Detect which cell encompasses the target text, then output its [X, Y] center coordinate. 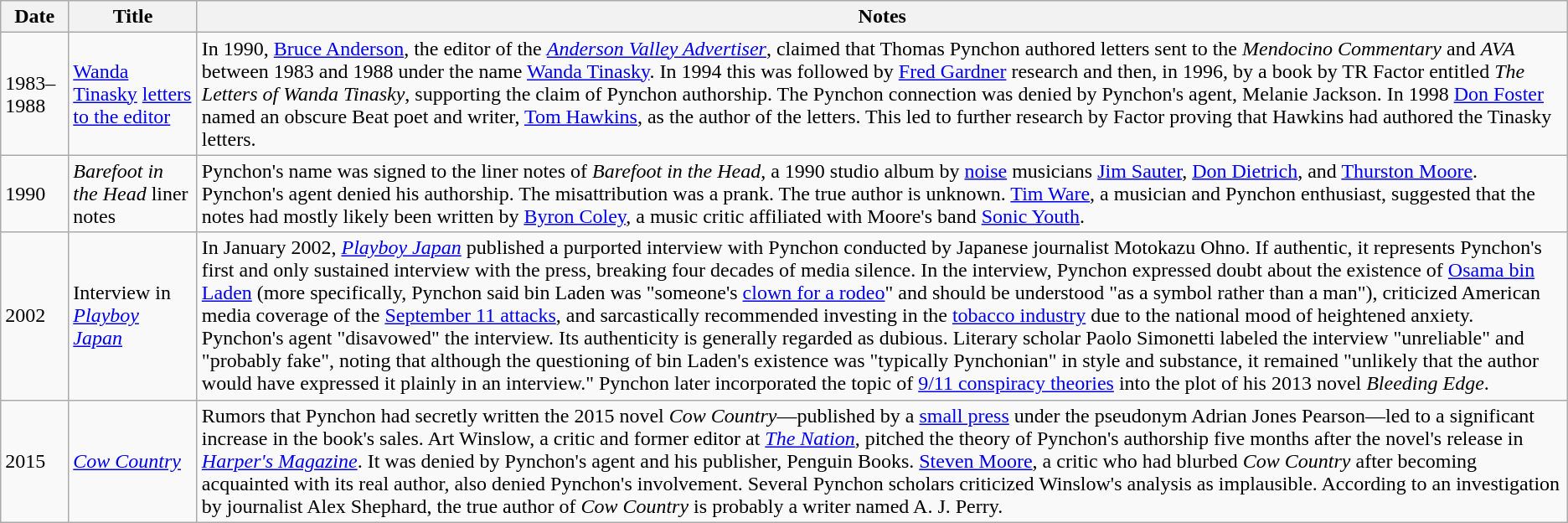
Date [35, 17]
Notes [882, 17]
2015 [35, 461]
1983–1988 [35, 94]
Interview in Playboy Japan [133, 316]
Cow Country [133, 461]
2002 [35, 316]
Barefoot in the Head liner notes [133, 194]
Wanda Tinasky letters to the editor [133, 94]
Title [133, 17]
1990 [35, 194]
